Extract the (x, y) coordinate from the center of the cell holding the provided text.  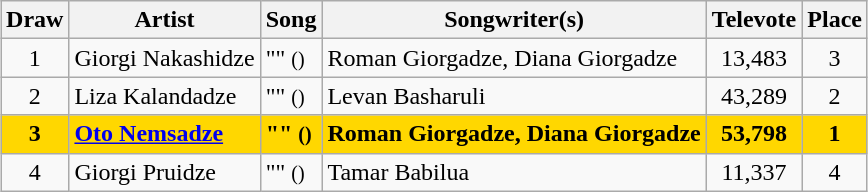
Giorgi Pruidze (164, 172)
Tamar Babilua (514, 172)
Song (291, 20)
Artist (164, 20)
Levan Basharuli (514, 96)
11,337 (754, 172)
53,798 (754, 134)
13,483 (754, 58)
Oto Nemsadze (164, 134)
Giorgi Nakashidze (164, 58)
Draw (35, 20)
Televote (754, 20)
Liza Kalandadze (164, 96)
43,289 (754, 96)
Place (835, 20)
Songwriter(s) (514, 20)
